Locate the cell with the specified text and output its [X, Y] center coordinate. 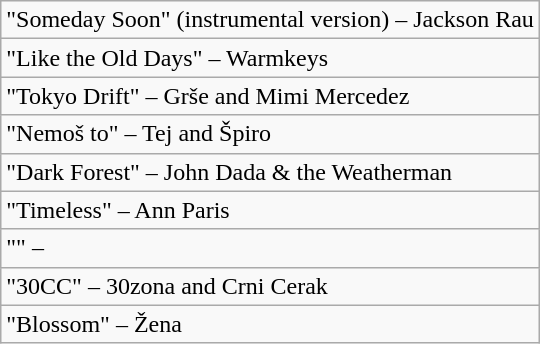
"Nemoš to" – Tej and Špiro [270, 134]
"Dark Forest" – John Dada & the Weatherman [270, 172]
"Timeless" – Ann Paris [270, 210]
"" – [270, 248]
"Someday Soon" (instrumental version) – Jackson Rau [270, 20]
"Tokyo Drift" – Grše and Mimi Mercedez [270, 96]
"Blossom" – Žena [270, 324]
"Like the Old Days" – Warmkeys [270, 58]
"30CC" – 30zona and Crni Cerak [270, 286]
